For the text-containing cell, return its midpoint in (X, Y) coordinate format. 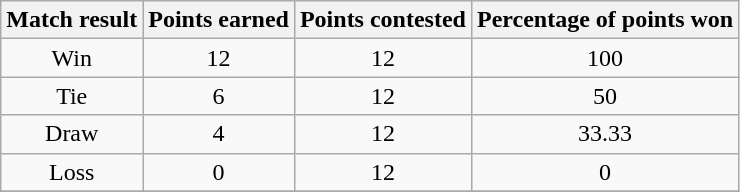
Loss (72, 172)
Win (72, 58)
6 (219, 96)
4 (219, 134)
33.33 (604, 134)
100 (604, 58)
Points contested (382, 20)
Points earned (219, 20)
Tie (72, 96)
Draw (72, 134)
50 (604, 96)
Match result (72, 20)
Percentage of points won (604, 20)
